Output the [x, y] coordinate of the center of the cell containing the given text.  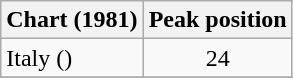
Chart (1981) [72, 20]
Peak position [218, 20]
24 [218, 58]
Italy () [72, 58]
